Output the [x, y] coordinate of the center of the cell containing the given text.  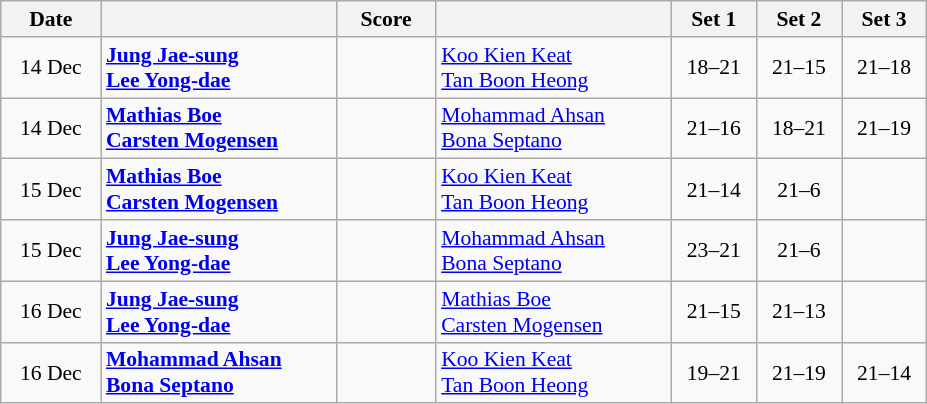
23–21 [714, 250]
21–16 [714, 128]
Set 2 [798, 19]
Score [386, 19]
19–21 [714, 372]
21–13 [798, 312]
Set 1 [714, 19]
Set 3 [884, 19]
21–18 [884, 68]
Date [51, 19]
